Capture the cell that displays the provided text and extract its (X, Y) central coordinate. 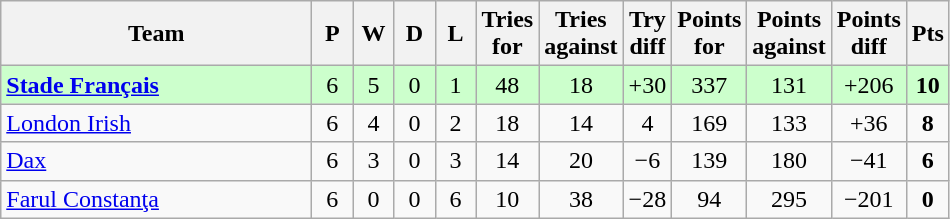
2 (456, 123)
5 (374, 85)
D (414, 34)
P (332, 34)
Team (156, 34)
180 (789, 161)
L (456, 34)
295 (789, 199)
94 (710, 199)
−201 (868, 199)
Pts (928, 34)
+206 (868, 85)
−6 (648, 161)
8 (928, 123)
48 (508, 85)
131 (789, 85)
+36 (868, 123)
Dax (156, 161)
−41 (868, 161)
337 (710, 85)
133 (789, 123)
38 (581, 199)
139 (710, 161)
Try diff (648, 34)
Stade Français (156, 85)
1 (456, 85)
+30 (648, 85)
Tries for (508, 34)
Farul Constanţa (156, 199)
20 (581, 161)
Points diff (868, 34)
Tries against (581, 34)
London Irish (156, 123)
−28 (648, 199)
Points against (789, 34)
Points for (710, 34)
169 (710, 123)
W (374, 34)
